Output the (X, Y) coordinate of the center of the cell containing the given text.  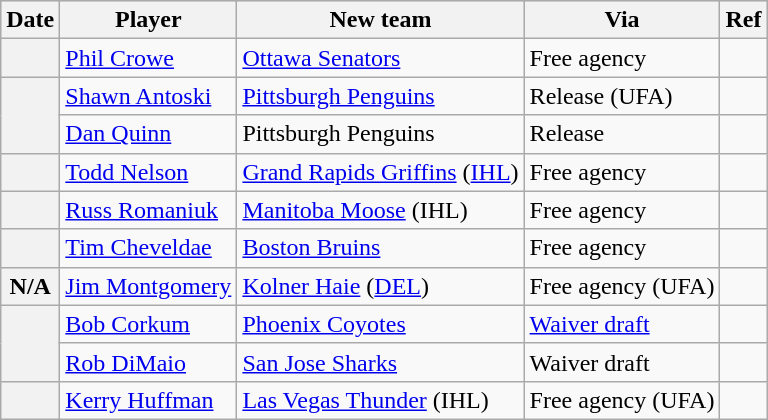
Kerry Huffman (148, 400)
Kolner Haie (DEL) (380, 286)
Rob DiMaio (148, 362)
Las Vegas Thunder (IHL) (380, 400)
New team (380, 20)
Release (622, 134)
Phoenix Coyotes (380, 324)
N/A (30, 286)
Grand Rapids Griffins (IHL) (380, 172)
Phil Crowe (148, 58)
Shawn Antoski (148, 96)
Dan Quinn (148, 134)
Bob Corkum (148, 324)
Tim Cheveldae (148, 248)
Russ Romaniuk (148, 210)
Jim Montgomery (148, 286)
Via (622, 20)
Todd Nelson (148, 172)
Ref (744, 20)
Date (30, 20)
Ottawa Senators (380, 58)
Boston Bruins (380, 248)
Release (UFA) (622, 96)
Manitoba Moose (IHL) (380, 210)
San Jose Sharks (380, 362)
Player (148, 20)
